Extract the [x, y] coordinate from the center of the cell holding the provided text.  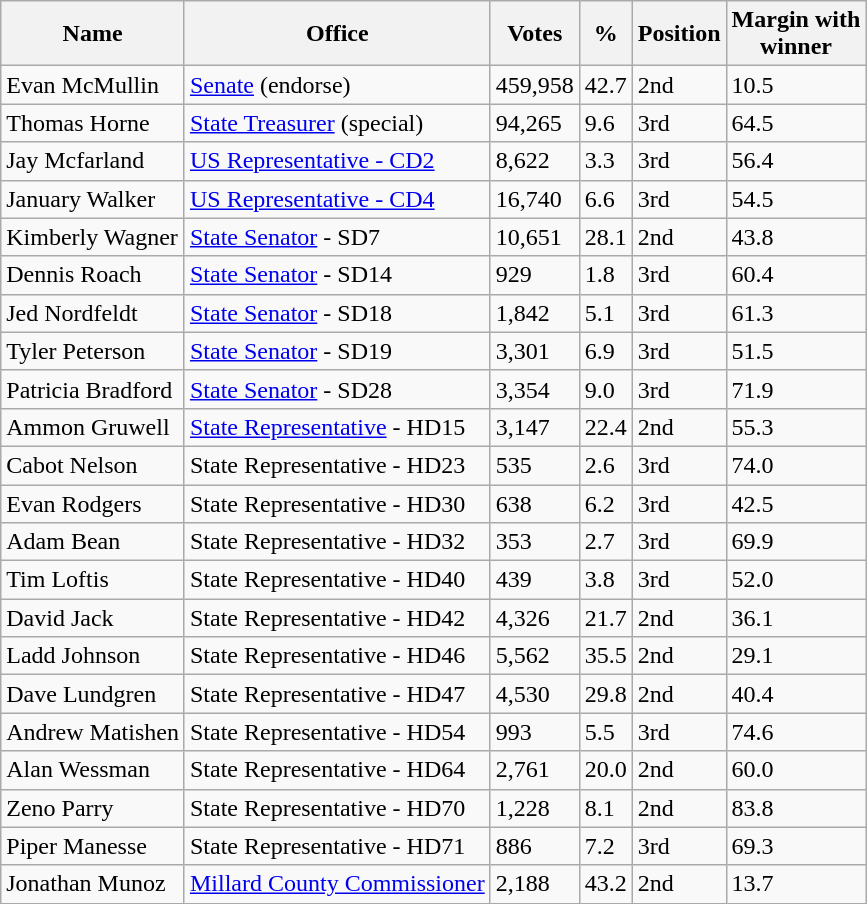
Jonathan Munoz [93, 884]
993 [534, 732]
State Representative - HD47 [337, 694]
56.4 [796, 161]
61.3 [796, 313]
4,530 [534, 694]
2.6 [606, 465]
State Representative - HD54 [337, 732]
State Senator - SD14 [337, 275]
22.4 [606, 427]
State Representative - HD32 [337, 542]
State Senator - SD7 [337, 237]
Margin withwinner [796, 34]
28.1 [606, 237]
42.7 [606, 85]
Office [337, 34]
6.6 [606, 199]
State Representative - HD23 [337, 465]
60.0 [796, 770]
42.5 [796, 503]
54.5 [796, 199]
929 [534, 275]
4,326 [534, 618]
3.3 [606, 161]
10,651 [534, 237]
51.5 [796, 351]
8,622 [534, 161]
Zeno Parry [93, 808]
1,228 [534, 808]
Senate (endorse) [337, 85]
10.5 [796, 85]
7.2 [606, 846]
2,761 [534, 770]
Andrew Matishen [93, 732]
353 [534, 542]
3,354 [534, 389]
Name [93, 34]
43.8 [796, 237]
State Representative - HD40 [337, 580]
35.5 [606, 656]
29.1 [796, 656]
Tim Loftis [93, 580]
8.1 [606, 808]
State Senator - SD28 [337, 389]
State Representative - HD42 [337, 618]
5.5 [606, 732]
State Treasurer (special) [337, 123]
40.4 [796, 694]
State Representative - HD30 [337, 503]
64.5 [796, 123]
71.9 [796, 389]
439 [534, 580]
3,301 [534, 351]
Adam Bean [93, 542]
60.4 [796, 275]
52.0 [796, 580]
Evan McMullin [93, 85]
Alan Wessman [93, 770]
21.7 [606, 618]
638 [534, 503]
20.0 [606, 770]
Ammon Gruwell [93, 427]
2,188 [534, 884]
36.1 [796, 618]
Dave Lundgren [93, 694]
3.8 [606, 580]
74.6 [796, 732]
Kimberly Wagner [93, 237]
9.6 [606, 123]
% [606, 34]
29.8 [606, 694]
State Representative - HD70 [337, 808]
Cabot Nelson [93, 465]
David Jack [93, 618]
US Representative - CD2 [337, 161]
9.0 [606, 389]
6.9 [606, 351]
5.1 [606, 313]
Jed Nordfeldt [93, 313]
Votes [534, 34]
1.8 [606, 275]
535 [534, 465]
Ladd Johnson [93, 656]
State Senator - SD18 [337, 313]
55.3 [796, 427]
69.9 [796, 542]
2.7 [606, 542]
43.2 [606, 884]
Millard County Commissioner [337, 884]
Tyler Peterson [93, 351]
Thomas Horne [93, 123]
US Representative - CD4 [337, 199]
886 [534, 846]
74.0 [796, 465]
94,265 [534, 123]
16,740 [534, 199]
459,958 [534, 85]
State Representative - HD46 [337, 656]
Piper Manesse [93, 846]
13.7 [796, 884]
Dennis Roach [93, 275]
3,147 [534, 427]
January Walker [93, 199]
5,562 [534, 656]
Evan Rodgers [93, 503]
6.2 [606, 503]
83.8 [796, 808]
State Representative - HD15 [337, 427]
Position [679, 34]
State Representative - HD64 [337, 770]
State Representative - HD71 [337, 846]
1,842 [534, 313]
69.3 [796, 846]
State Senator - SD19 [337, 351]
Jay Mcfarland [93, 161]
Patricia Bradford [93, 389]
